Find where the given text appears and provide that cell's center as (X, Y) coordinate. 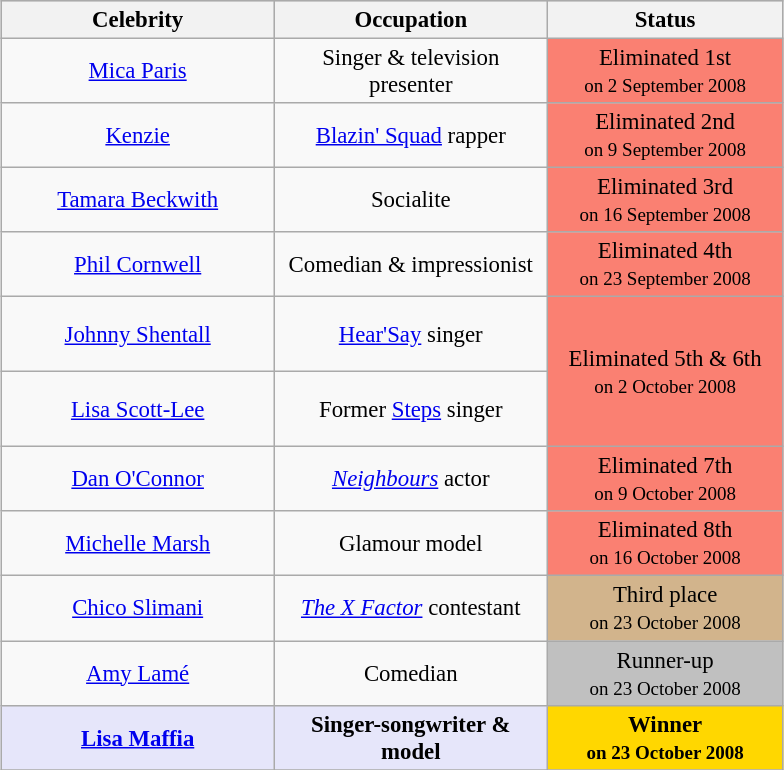
Kenzie (138, 136)
Amy Lamé (138, 672)
Dan O'Connor (138, 480)
The X Factor contestant (410, 608)
Runner-up on 23 October 2008 (665, 672)
Third place on 23 October 2008 (665, 608)
Eliminated 2nd on 9 September 2008 (665, 136)
Socialite (410, 200)
Lisa Maffia (138, 738)
Neighbours actor (410, 480)
Eliminated 5th & 6th on 2 October 2008 (665, 372)
Lisa Scott-Lee (138, 410)
Former Steps singer (410, 410)
Phil Cornwell (138, 264)
Status (665, 20)
Eliminated 1st on 2 September 2008 (665, 70)
Celebrity (138, 20)
Mica Paris (138, 70)
Chico Slimani (138, 608)
Occupation (410, 20)
Eliminated 7th on 9 October 2008 (665, 480)
Singer-songwriter & model (410, 738)
Tamara Beckwith (138, 200)
Eliminated 4th on 23 September 2008 (665, 264)
Comedian (410, 672)
Eliminated 8th on 16 October 2008 (665, 544)
Michelle Marsh (138, 544)
Comedian & impressionist (410, 264)
Hear'Say singer (410, 334)
Eliminated 3rd on 16 September 2008 (665, 200)
Singer & television presenter (410, 70)
Blazin' Squad rapper (410, 136)
Glamour model (410, 544)
Johnny Shentall (138, 334)
Winner on 23 October 2008 (665, 738)
